Extract the [X, Y] coordinate from the center of the cell holding the provided text.  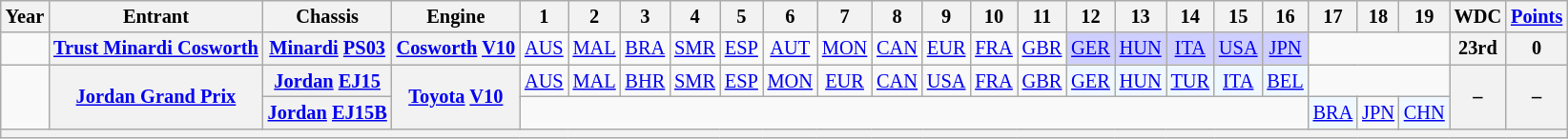
0 [1537, 49]
Jordan EJ15B [328, 112]
14 [1190, 16]
Engine [456, 16]
15 [1238, 16]
2 [595, 16]
Minardi PS03 [328, 49]
11 [1042, 16]
10 [994, 16]
7 [845, 16]
AUT [790, 49]
12 [1090, 16]
16 [1285, 16]
19 [1425, 16]
Jordan EJ15 [328, 81]
13 [1141, 16]
Jordan Grand Prix [156, 97]
Trust Minardi Cosworth [156, 49]
Year [25, 16]
5 [742, 16]
1 [544, 16]
WDC [1478, 16]
BEL [1285, 81]
8 [897, 16]
9 [946, 16]
Chassis [328, 16]
TUR [1190, 81]
Points [1537, 16]
17 [1333, 16]
CHN [1425, 112]
4 [694, 16]
3 [646, 16]
Entrant [156, 16]
23rd [1478, 49]
Cosworth V10 [456, 49]
6 [790, 16]
18 [1378, 16]
Toyota V10 [456, 97]
BHR [646, 81]
